From the cell containing the given text, extract its center point as (x, y) coordinate. 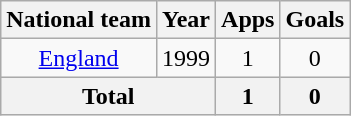
National team (79, 20)
Total (108, 96)
England (79, 58)
Apps (248, 20)
Goals (315, 20)
1999 (186, 58)
Year (186, 20)
